Extract the [x, y] coordinate from the center of the cell holding the provided text.  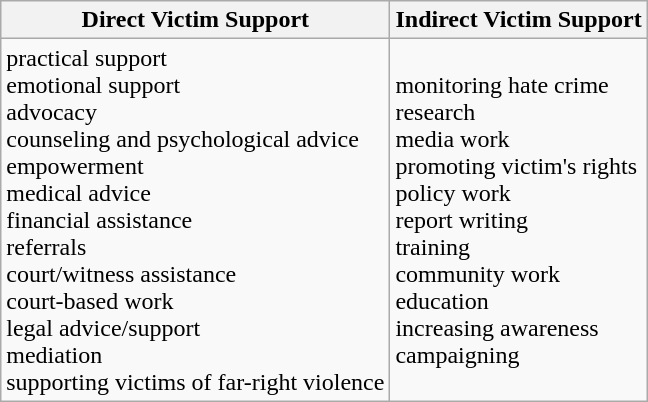
Indirect Victim Support [518, 20]
Direct Victim Support [196, 20]
